Return the [x, y] coordinate for the center point of the cell that contains the specified text.  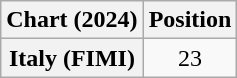
23 [190, 58]
Italy (FIMI) [72, 58]
Position [190, 20]
Chart (2024) [72, 20]
